Pinpoint the cell where the given text exists, returning its [x, y] midpoint coordinate. 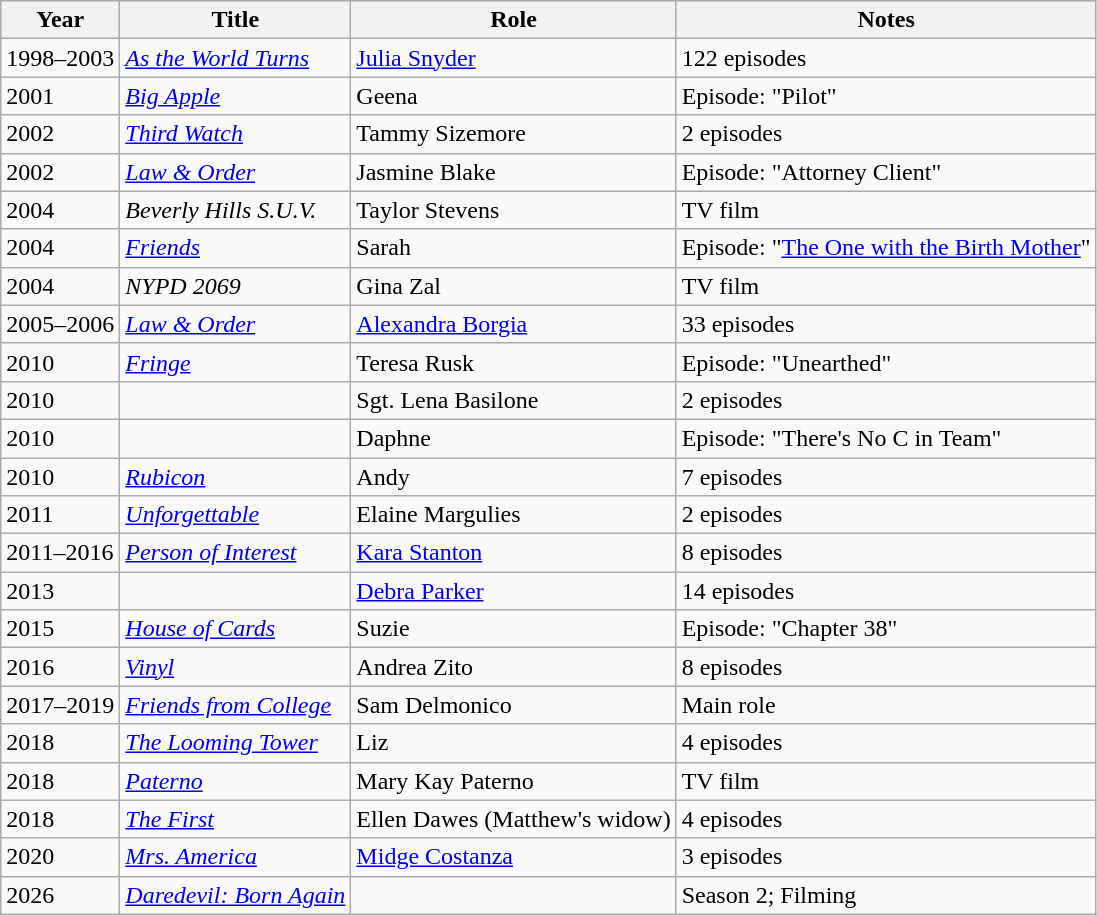
2017–2019 [60, 705]
Episode: "Pilot" [886, 96]
Midge Costanza [514, 857]
2013 [60, 591]
Paterno [236, 781]
Vinyl [236, 667]
Ellen Dawes (Matthew's widow) [514, 819]
Jasmine Blake [514, 172]
3 episodes [886, 857]
NYPD 2069 [236, 286]
Episode: "The One with the Birth Mother" [886, 248]
2016 [60, 667]
2011 [60, 515]
Big Apple [236, 96]
2005–2006 [60, 324]
2020 [60, 857]
Fringe [236, 362]
122 episodes [886, 58]
Teresa Rusk [514, 362]
Sarah [514, 248]
The First [236, 819]
2001 [60, 96]
Taylor Stevens [514, 210]
Episode: "Attorney Client" [886, 172]
Julia Snyder [514, 58]
Episode: "Chapter 38" [886, 629]
Season 2; Filming [886, 895]
Friends [236, 248]
Mrs. America [236, 857]
1998–2003 [60, 58]
33 episodes [886, 324]
Andy [514, 477]
Andrea Zito [514, 667]
2026 [60, 895]
Main role [886, 705]
Episode: "There's No C in Team" [886, 438]
Year [60, 20]
Beverly Hills S.U.V. [236, 210]
Title [236, 20]
Daredevil: Born Again [236, 895]
Role [514, 20]
Suzie [514, 629]
7 episodes [886, 477]
Rubicon [236, 477]
Gina Zal [514, 286]
Daphne [514, 438]
Episode: "Unearthed" [886, 362]
Mary Kay Paterno [514, 781]
Sam Delmonico [514, 705]
14 episodes [886, 591]
Friends from College [236, 705]
Liz [514, 743]
Notes [886, 20]
Tammy Sizemore [514, 134]
2011–2016 [60, 553]
As the World Turns [236, 58]
Elaine Margulies [514, 515]
The Looming Tower [236, 743]
Person of Interest [236, 553]
Debra Parker [514, 591]
Sgt. Lena Basilone [514, 400]
2015 [60, 629]
Geena [514, 96]
Unforgettable [236, 515]
Third Watch [236, 134]
Alexandra Borgia [514, 324]
House of Cards [236, 629]
Kara Stanton [514, 553]
